Capture the cell that displays the provided text and extract its (x, y) central coordinate. 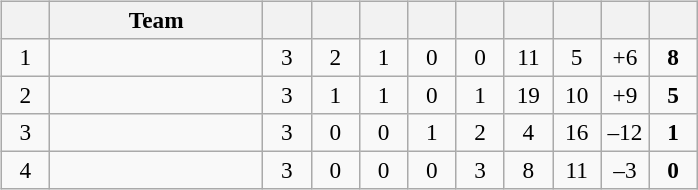
10 (576, 95)
19 (528, 95)
Team (156, 20)
–3 (625, 171)
–12 (625, 133)
16 (576, 133)
+6 (625, 57)
+9 (625, 95)
